Scan for the cell matching the given text and deliver its (X, Y) coordinate at center. 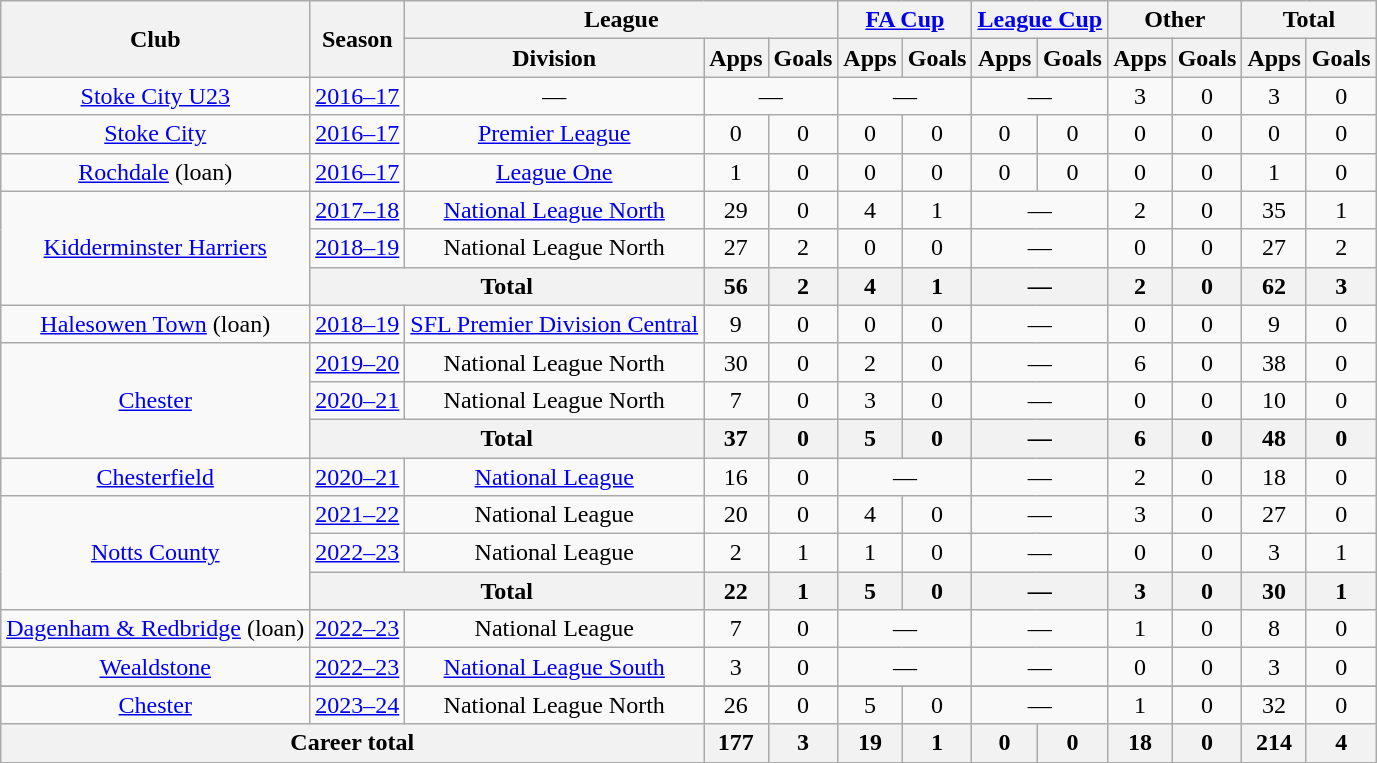
League Cup (1040, 20)
SFL Premier Division Central (554, 324)
Stoke City (156, 134)
Other (1175, 20)
FA Cup (905, 20)
Season (358, 39)
29 (736, 210)
2019–20 (358, 362)
National League South (554, 667)
26 (736, 705)
177 (736, 743)
Notts County (156, 553)
214 (1274, 743)
Club (156, 39)
10 (1274, 400)
19 (870, 743)
38 (1274, 362)
37 (736, 438)
Kidderminster Harriers (156, 248)
32 (1274, 705)
League One (554, 172)
Wealdstone (156, 667)
Premier League (554, 134)
2017–18 (358, 210)
35 (1274, 210)
Division (554, 58)
8 (1274, 629)
20 (736, 515)
Career total (352, 743)
Rochdale (loan) (156, 172)
22 (736, 591)
62 (1274, 286)
2023–24 (358, 705)
Dagenham & Redbridge (loan) (156, 629)
Stoke City U23 (156, 96)
48 (1274, 438)
League (622, 20)
16 (736, 477)
Halesowen Town (loan) (156, 324)
2021–22 (358, 515)
Chesterfield (156, 477)
56 (736, 286)
